From the cell containing the given text, extract its center point as [X, Y] coordinate. 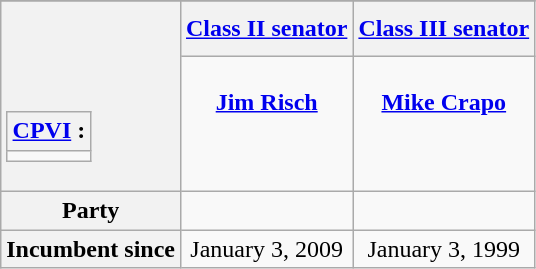
Jim Risch [266, 124]
January 3, 1999 [444, 249]
Incumbent since [91, 249]
Class II senator [266, 29]
Party [91, 210]
Mike Crapo [444, 124]
January 3, 2009 [266, 249]
Class III senator [444, 29]
